Return the [x, y] coordinate for the center point of the cell that contains the specified text.  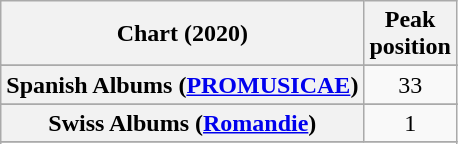
33 [410, 85]
Swiss Albums (Romandie) [182, 123]
Peakposition [410, 34]
Spanish Albums (PROMUSICAE) [182, 85]
1 [410, 123]
Chart (2020) [182, 34]
